Locate the cell with the specified text and output its (X, Y) center coordinate. 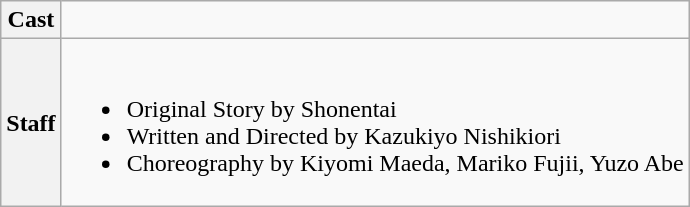
Staff (31, 122)
Cast (31, 20)
Original Story by ShonentaiWritten and Directed by Kazukiyo NishikioriChoreography by Kiyomi Maeda, Mariko Fujii, Yuzo Abe (375, 122)
